Locate the cell with the specified text and output its (X, Y) center coordinate. 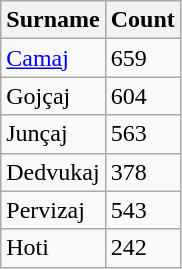
Surname (53, 20)
659 (142, 58)
378 (142, 172)
Dedvukaj (53, 172)
Gojçaj (53, 96)
Pervizaj (53, 210)
563 (142, 134)
604 (142, 96)
Junçaj (53, 134)
Camaj (53, 58)
242 (142, 248)
Hoti (53, 248)
Count (142, 20)
543 (142, 210)
